Scan for the cell matching the given text and deliver its (x, y) coordinate at center. 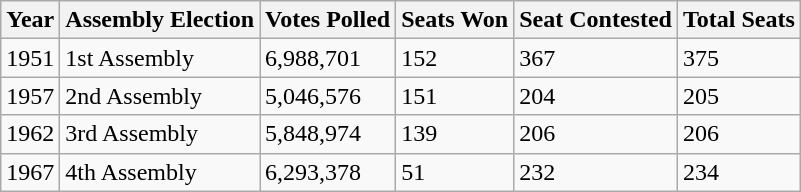
234 (738, 172)
232 (596, 172)
51 (455, 172)
5,848,974 (328, 134)
375 (738, 58)
3rd Assembly (160, 134)
Seats Won (455, 20)
4th Assembly (160, 172)
1951 (30, 58)
1957 (30, 96)
2nd Assembly (160, 96)
1962 (30, 134)
Seat Contested (596, 20)
1st Assembly (160, 58)
1967 (30, 172)
204 (596, 96)
6,988,701 (328, 58)
Votes Polled (328, 20)
152 (455, 58)
Total Seats (738, 20)
205 (738, 96)
151 (455, 96)
367 (596, 58)
Assembly Election (160, 20)
Year (30, 20)
139 (455, 134)
5,046,576 (328, 96)
6,293,378 (328, 172)
